Return the [x, y] coordinate for the center point of the cell that contains the specified text.  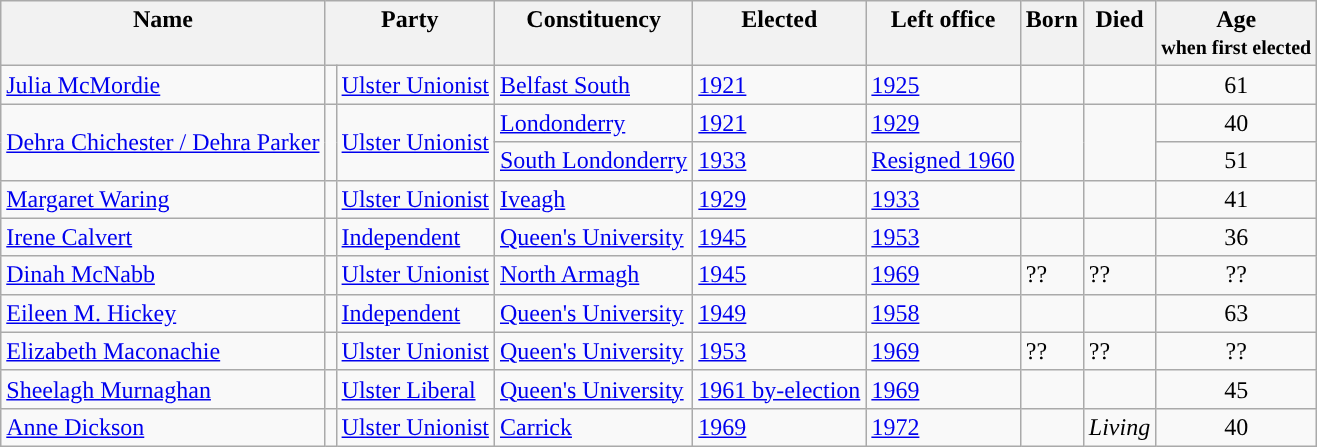
Agewhen first elected [1236, 34]
51 [1236, 161]
Irene Calvert [163, 237]
1961 by-election [780, 389]
Elizabeth Maconachie [163, 351]
Living [1119, 427]
36 [1236, 237]
Eileen M. Hickey [163, 313]
Party [410, 34]
Left office [943, 34]
North Armagh [593, 275]
Iveagh [593, 199]
Carrick [593, 427]
Margaret Waring [163, 199]
South Londonderry [593, 161]
Dinah McNabb [163, 275]
63 [1236, 313]
Died [1119, 34]
Belfast South [593, 85]
Dehra Chichester / Dehra Parker [163, 142]
Elected [780, 34]
Born [1052, 34]
1972 [943, 427]
1925 [943, 85]
Sheelagh Murnaghan [163, 389]
Resigned 1960 [943, 161]
Julia McMordie [163, 85]
Name [163, 34]
41 [1236, 199]
Londonderry [593, 123]
1949 [780, 313]
1958 [943, 313]
45 [1236, 389]
61 [1236, 85]
Ulster Liberal [415, 389]
Anne Dickson [163, 427]
Constituency [593, 34]
